Search for the cell housing the specified text and yield its [x, y] center coordinate. 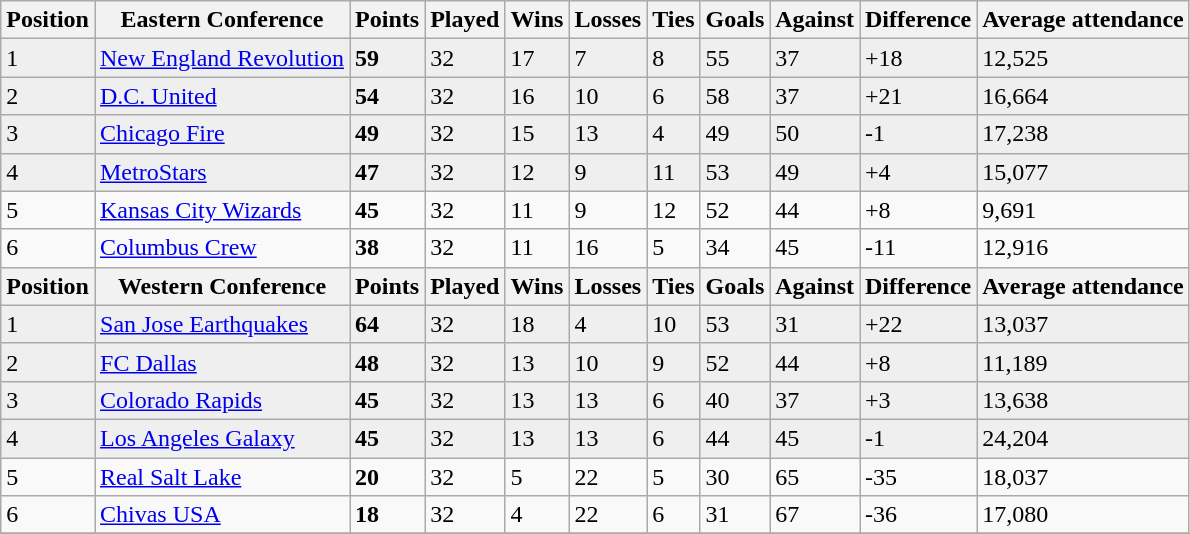
+22 [918, 324]
Los Angeles Galaxy [222, 438]
+21 [918, 96]
-36 [918, 515]
D.C. United [222, 96]
Western Conference [222, 286]
Kansas City Wizards [222, 210]
50 [815, 134]
FC Dallas [222, 362]
17,238 [1084, 134]
24,204 [1084, 438]
20 [388, 477]
-11 [918, 248]
Real Salt Lake [222, 477]
12,916 [1084, 248]
San Jose Earthquakes [222, 324]
15,077 [1084, 172]
+4 [918, 172]
38 [388, 248]
40 [735, 400]
8 [674, 58]
47 [388, 172]
64 [388, 324]
48 [388, 362]
New England Revolution [222, 58]
Colorado Rapids [222, 400]
Chicago Fire [222, 134]
-35 [918, 477]
+18 [918, 58]
18,037 [1084, 477]
30 [735, 477]
16,664 [1084, 96]
12,525 [1084, 58]
54 [388, 96]
67 [815, 515]
9,691 [1084, 210]
59 [388, 58]
15 [537, 134]
11,189 [1084, 362]
65 [815, 477]
55 [735, 58]
+3 [918, 400]
Chivas USA [222, 515]
17 [537, 58]
MetroStars [222, 172]
13,638 [1084, 400]
Eastern Conference [222, 20]
58 [735, 96]
7 [608, 58]
13,037 [1084, 324]
34 [735, 248]
Columbus Crew [222, 248]
17,080 [1084, 515]
